Scan for the cell matching the given text and deliver its [X, Y] coordinate at center. 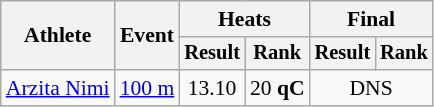
Final [372, 19]
DNS [372, 88]
Athlete [58, 36]
20 qC [278, 88]
Arzita Nimi [58, 88]
Heats [244, 19]
100 m [148, 88]
13.10 [212, 88]
Event [148, 36]
